For the text-containing cell, return its midpoint in (x, y) coordinate format. 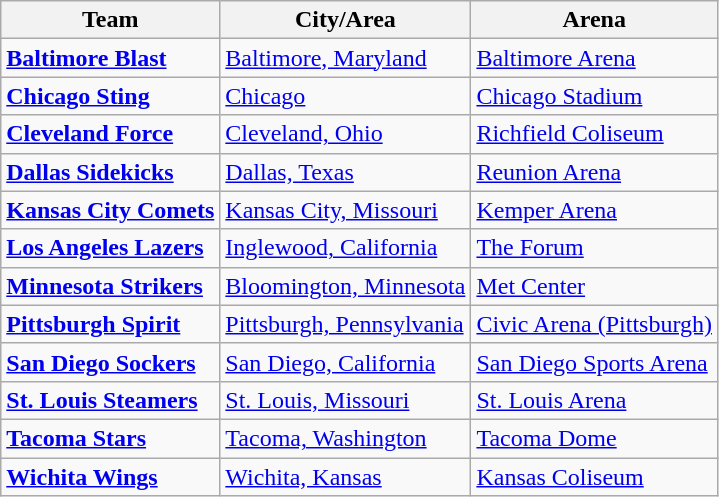
Baltimore Arena (594, 58)
Pittsburgh, Pennsylvania (346, 324)
Met Center (594, 286)
St. Louis Steamers (110, 400)
Civic Arena (Pittsburgh) (594, 324)
Kemper Arena (594, 210)
Minnesota Strikers (110, 286)
City/Area (346, 20)
Wichita, Kansas (346, 477)
Arena (594, 20)
St. Louis Arena (594, 400)
Tacoma Stars (110, 438)
Baltimore Blast (110, 58)
Baltimore, Maryland (346, 58)
Richfield Coliseum (594, 134)
The Forum (594, 248)
Chicago Stadium (594, 96)
St. Louis, Missouri (346, 400)
San Diego Sports Arena (594, 362)
Chicago (346, 96)
Dallas Sidekicks (110, 172)
Team (110, 20)
Bloomington, Minnesota (346, 286)
Tacoma Dome (594, 438)
Reunion Arena (594, 172)
Cleveland Force (110, 134)
Pittsburgh Spirit (110, 324)
San Diego Sockers (110, 362)
Kansas Coliseum (594, 477)
Chicago Sting (110, 96)
Inglewood, California (346, 248)
Wichita Wings (110, 477)
San Diego, California (346, 362)
Los Angeles Lazers (110, 248)
Kansas City, Missouri (346, 210)
Kansas City Comets (110, 210)
Dallas, Texas (346, 172)
Cleveland, Ohio (346, 134)
Tacoma, Washington (346, 438)
